Provide the [X, Y] coordinate of the cell's center where the given text is located.  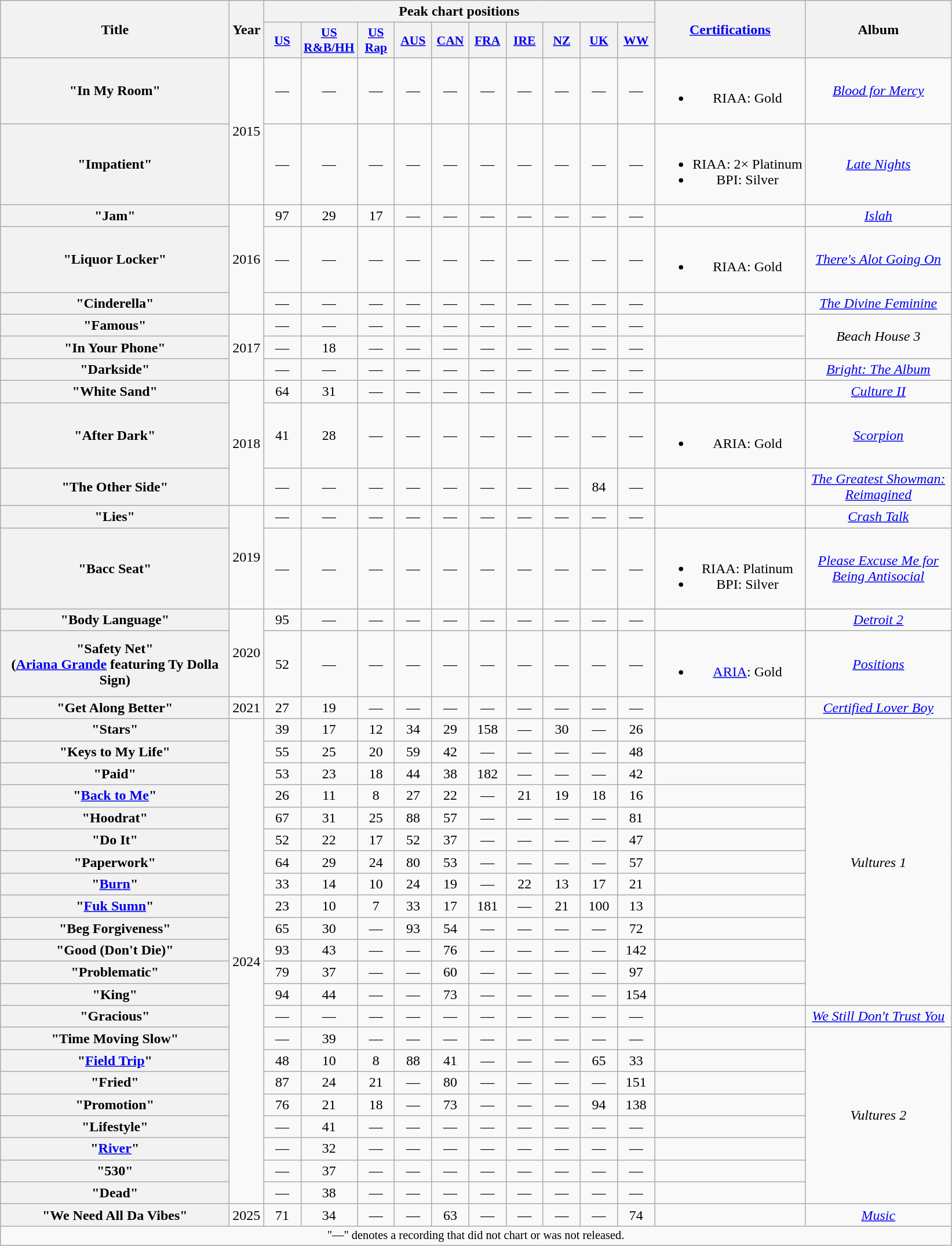
"Stars" [115, 730]
2017 [247, 347]
The Greatest Showman: Reimagined [878, 487]
"Promotion" [115, 1105]
Scorpion [878, 435]
FRA [487, 41]
USR&B/HH [329, 41]
"Impatient" [115, 164]
"Safety Net"(Ariana Grande featuring Ty Dolla Sign) [115, 664]
59 [413, 752]
"Darkside" [115, 369]
"Cinderella" [115, 303]
2024 [247, 961]
"In My Room" [115, 90]
"Paid" [115, 774]
Culture II [878, 391]
WW [636, 41]
28 [329, 435]
"Body Language" [115, 620]
54 [450, 928]
IRE [524, 41]
138 [636, 1105]
"In Your Phone" [115, 347]
16 [636, 796]
181 [487, 906]
"Problematic" [115, 972]
"Get Along Better" [115, 708]
Positions [878, 664]
87 [282, 1083]
71 [282, 1215]
32 [329, 1149]
USRap [376, 41]
81 [636, 818]
72 [636, 928]
The Divine Feminine [878, 303]
Vultures 2 [878, 1116]
"Burn" [115, 884]
7 [376, 906]
Bright: The Album [878, 369]
2015 [247, 131]
151 [636, 1083]
60 [450, 972]
"Field Trip" [115, 1061]
"Lies" [115, 517]
12 [376, 730]
20 [376, 752]
14 [329, 884]
74 [636, 1215]
"Hoodrat" [115, 818]
"Fuk Sumn" [115, 906]
"River" [115, 1149]
Album [878, 29]
Late Nights [878, 164]
"The Other Side" [115, 487]
Certifications [730, 29]
RIAA: 2× PlatinumBPI: Silver [730, 164]
79 [282, 972]
"King" [115, 994]
Certified Lover Boy [878, 708]
55 [282, 752]
2025 [247, 1215]
Crash Talk [878, 517]
"Do It" [115, 840]
2020 [247, 653]
2021 [247, 708]
11 [329, 796]
2016 [247, 260]
US [282, 41]
142 [636, 950]
We Still Don't Trust You [878, 1017]
"Paperwork" [115, 862]
"Lifestyle" [115, 1127]
"530" [115, 1171]
84 [599, 487]
182 [487, 774]
2018 [247, 443]
2019 [247, 558]
"White Sand" [115, 391]
"Jam" [115, 216]
AUS [413, 41]
Detroit 2 [878, 620]
"Dead" [115, 1193]
"After Dark" [115, 435]
Islah [878, 216]
"Back to Me" [115, 796]
RIAA: PlatinumBPI: Silver [730, 569]
100 [599, 906]
Music [878, 1215]
"Liquor Locker" [115, 260]
95 [282, 620]
Vultures 1 [878, 862]
47 [636, 840]
"Time Moving Slow" [115, 1039]
There's Alot Going On [878, 260]
"Gracious" [115, 1017]
63 [450, 1215]
Title [115, 29]
NZ [561, 41]
"We Need All Da Vibes" [115, 1215]
"Bacc Seat" [115, 569]
UK [599, 41]
"Good (Don't Die)" [115, 950]
"Keys to My Life" [115, 752]
43 [329, 950]
Beach House 3 [878, 336]
67 [282, 818]
Peak chart positions [459, 12]
"Fried" [115, 1083]
158 [487, 730]
CAN [450, 41]
"Beg Forgiveness" [115, 928]
Blood for Mercy [878, 90]
Year [247, 29]
"Famous" [115, 325]
Please Excuse Me for Being Antisocial [878, 569]
"—" denotes a recording that did not chart or was not released. [476, 1236]
154 [636, 994]
